Identify which cell holds the provided text, then report its (x, y) central coordinate. 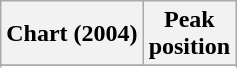
Peakposition (189, 34)
Chart (2004) (72, 34)
